Provide the (x, y) coordinate of the cell's center where the given text is located.  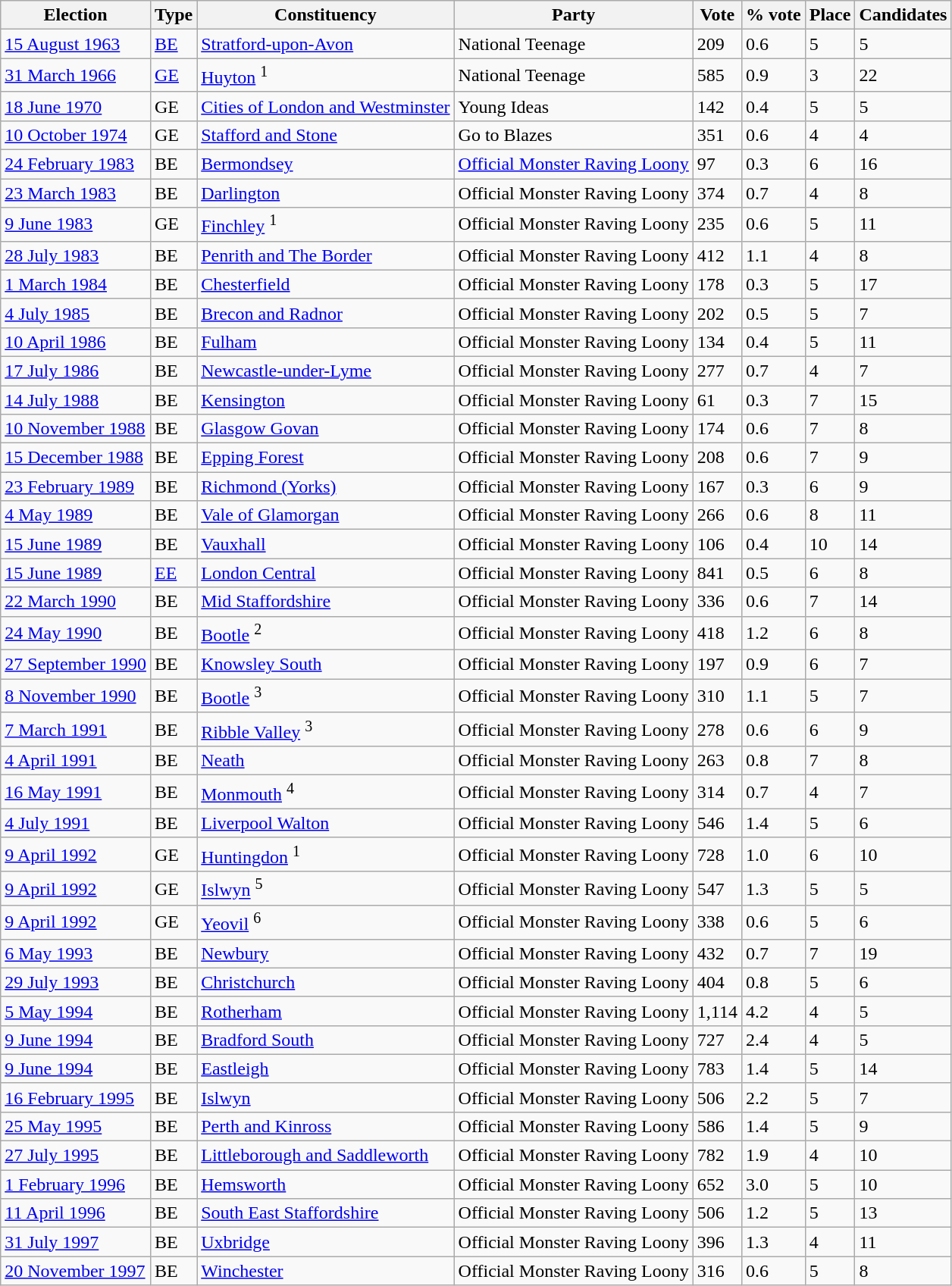
396 (717, 1242)
277 (717, 371)
Bootle 2 (326, 634)
6 May 1993 (76, 953)
Yeovil 6 (326, 923)
Chesterfield (326, 284)
Liverpool Walton (326, 823)
Richmond (Yorks) (326, 487)
15 August 1963 (76, 44)
314 (717, 793)
Mid Staffordshire (326, 602)
Bermondsey (326, 164)
23 March 1983 (76, 193)
727 (717, 1040)
25 May 1995 (76, 1126)
1.9 (773, 1156)
Newcastle-under-Lyme (326, 371)
Eastleigh (326, 1069)
783 (717, 1069)
Vale of Glamorgan (326, 515)
Vauxhall (326, 544)
20 November 1997 (76, 1271)
17 (903, 284)
4 April 1991 (76, 761)
3 (830, 76)
9 June 1983 (76, 224)
Vote (717, 15)
Rotherham (326, 1011)
Winchester (326, 1271)
Islwyn 5 (326, 888)
197 (717, 665)
547 (717, 888)
310 (717, 696)
374 (717, 193)
Christchurch (326, 982)
31 July 1997 (76, 1242)
Darlington (326, 193)
Huntingdon 1 (326, 855)
8 November 1990 (76, 696)
24 February 1983 (76, 164)
EE (173, 573)
11 April 1996 (76, 1213)
263 (717, 761)
Party (573, 15)
29 July 1993 (76, 982)
22 (903, 76)
586 (717, 1126)
24 May 1990 (76, 634)
266 (717, 515)
Ribble Valley 3 (326, 729)
Uxbridge (326, 1242)
Huyton 1 (326, 76)
652 (717, 1184)
336 (717, 602)
782 (717, 1156)
174 (717, 429)
338 (717, 923)
Place (830, 15)
202 (717, 313)
167 (717, 487)
Bootle 3 (326, 696)
London Central (326, 573)
Cities of London and Westminster (326, 106)
4 May 1989 (76, 515)
Glasgow Govan (326, 429)
4 July 1985 (76, 313)
316 (717, 1271)
142 (717, 106)
Newbury (326, 953)
Epping Forest (326, 458)
585 (717, 76)
5 May 1994 (76, 1011)
2.2 (773, 1097)
404 (717, 982)
14 July 1988 (76, 400)
16 May 1991 (76, 793)
235 (717, 224)
10 April 1986 (76, 342)
27 September 1990 (76, 665)
19 (903, 953)
1 February 1996 (76, 1184)
17 July 1986 (76, 371)
Knowsley South (326, 665)
432 (717, 953)
16 February 1995 (76, 1097)
Penrith and The Border (326, 255)
3.0 (773, 1184)
15 December 1988 (76, 458)
178 (717, 284)
13 (903, 1213)
Fulham (326, 342)
22 March 1990 (76, 602)
Type (173, 15)
4.2 (773, 1011)
2.4 (773, 1040)
106 (717, 544)
Constituency (326, 15)
208 (717, 458)
278 (717, 729)
Kensington (326, 400)
Young Ideas (573, 106)
1.0 (773, 855)
Stratford-upon-Avon (326, 44)
31 March 1966 (76, 76)
1 March 1984 (76, 284)
10 October 1974 (76, 135)
209 (717, 44)
Candidates (903, 15)
18 June 1970 (76, 106)
Littleborough and Saddleworth (326, 1156)
27 July 1995 (76, 1156)
351 (717, 135)
16 (903, 164)
10 November 1988 (76, 429)
728 (717, 855)
134 (717, 342)
61 (717, 400)
15 (903, 400)
418 (717, 634)
28 July 1983 (76, 255)
546 (717, 823)
Election (76, 15)
Islwyn (326, 1097)
97 (717, 164)
Neath (326, 761)
% vote (773, 15)
7 March 1991 (76, 729)
841 (717, 573)
4 July 1991 (76, 823)
Perth and Kinross (326, 1126)
Hemsworth (326, 1184)
Go to Blazes (573, 135)
Monmouth 4 (326, 793)
Stafford and Stone (326, 135)
Bradford South (326, 1040)
Finchley 1 (326, 224)
Brecon and Radnor (326, 313)
412 (717, 255)
South East Staffordshire (326, 1213)
1,114 (717, 1011)
23 February 1989 (76, 487)
